Return (X, Y) of the center of cell containing provided text 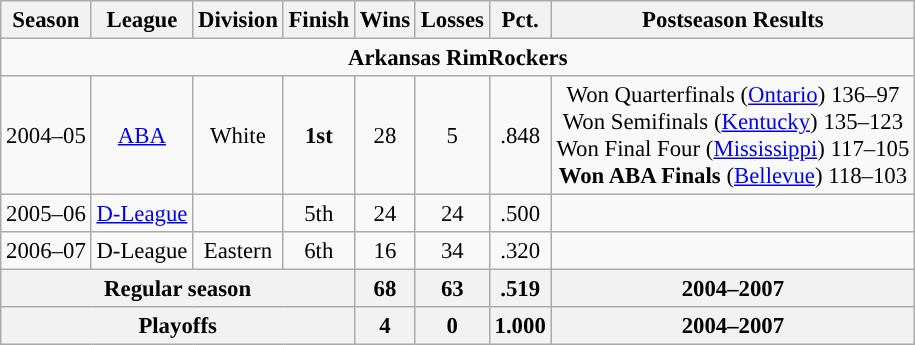
Season (46, 20)
16 (384, 251)
2006–07 (46, 251)
League (142, 20)
28 (384, 136)
White (238, 136)
2005–06 (46, 214)
.500 (520, 214)
ABA (142, 136)
5 (452, 136)
Postseason Results (733, 20)
Regular season (178, 289)
.320 (520, 251)
5th (318, 214)
Arkansas RimRockers (458, 58)
68 (384, 289)
1st (318, 136)
.848 (520, 136)
Pct. (520, 20)
63 (452, 289)
Wins (384, 20)
.519 (520, 289)
6th (318, 251)
Finish (318, 20)
Division (238, 20)
Losses (452, 20)
Won Quarterfinals (Ontario) 136–97 Won Semifinals (Kentucky) 135–123 Won Final Four (Mississippi) 117–105 Won ABA Finals (Bellevue) 118–103 (733, 136)
Eastern (238, 251)
2004–2007 (733, 289)
2004–05 (46, 136)
34 (452, 251)
